Capture the cell that displays the provided text and extract its (X, Y) central coordinate. 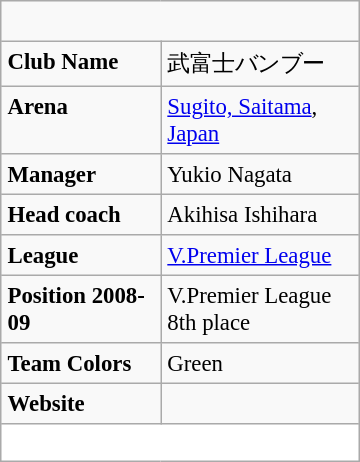
Club Name (81, 64)
Sugito, Saitama, Japan (260, 120)
Arena (81, 120)
Akihisa Ishihara (260, 214)
League (81, 255)
Green (260, 363)
Website (81, 403)
Yukio Nagata (260, 174)
Team Colors (81, 363)
Manager (81, 174)
V.Premier League (260, 255)
Head coach (81, 214)
Position 2008-09 (81, 309)
武富士バンブー (260, 64)
V.Premier League 8th place (260, 309)
